Scan for the cell matching the given text and deliver its (x, y) coordinate at center. 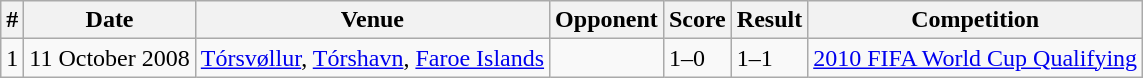
Competition (976, 20)
Score (697, 20)
1–1 (769, 58)
11 October 2008 (110, 58)
1 (12, 58)
Result (769, 20)
1–0 (697, 58)
Date (110, 20)
2010 FIFA World Cup Qualifying (976, 58)
# (12, 20)
Venue (372, 20)
Tórsvøllur, Tórshavn, Faroe Islands (372, 58)
Opponent (607, 20)
